Return the [X, Y] coordinate for the center point of the cell that contains the specified text.  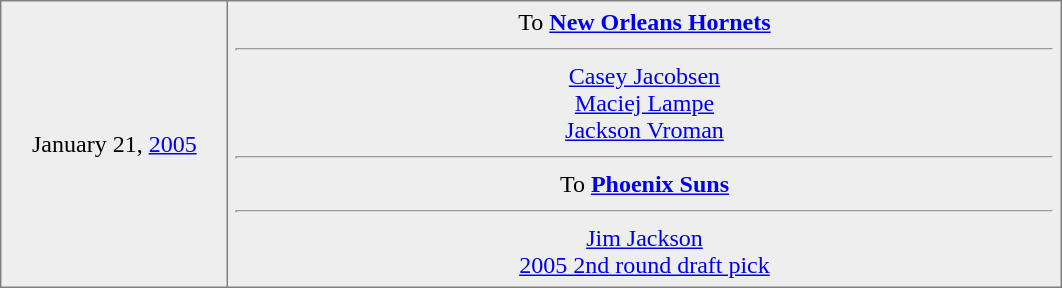
January 21, 2005 [114, 144]
To New Orleans HornetsCasey JacobsenMaciej LampeJackson VromanTo Phoenix SunsJim Jackson2005 2nd round draft pick [644, 144]
